Scan for the cell matching the given text and deliver its (x, y) coordinate at center. 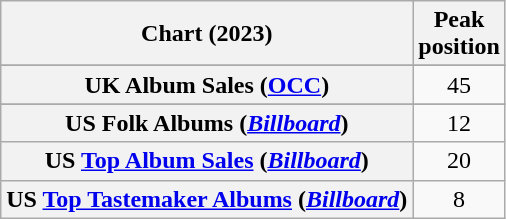
UK Album Sales (OCC) (207, 85)
8 (459, 199)
12 (459, 123)
Peakposition (459, 34)
US Top Tastemaker Albums (Billboard) (207, 199)
US Top Album Sales (Billboard) (207, 161)
Chart (2023) (207, 34)
45 (459, 85)
US Folk Albums (Billboard) (207, 123)
20 (459, 161)
